Extract the (X, Y) coordinate from the center of the cell holding the provided text.  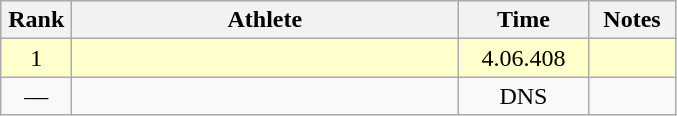
Athlete (265, 20)
4.06.408 (524, 58)
Notes (632, 20)
1 (36, 58)
— (36, 96)
Time (524, 20)
Rank (36, 20)
DNS (524, 96)
